Identify which cell holds the provided text, then report its (X, Y) central coordinate. 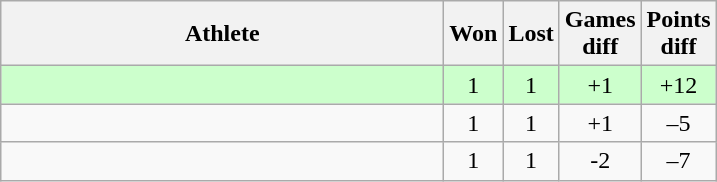
Athlete (222, 34)
Won (474, 34)
–5 (678, 123)
-2 (600, 161)
Lost (531, 34)
–7 (678, 161)
Gamesdiff (600, 34)
Pointsdiff (678, 34)
+12 (678, 85)
